Return the (X, Y) coordinate for the center point of the cell that contains the specified text.  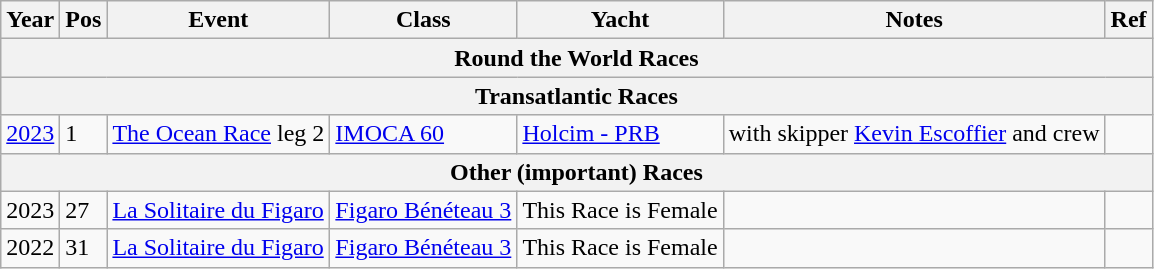
The Ocean Race leg 2 (218, 134)
Other (important) Races (576, 172)
Holcim - PRB (620, 134)
Ref (1128, 20)
27 (84, 210)
31 (84, 248)
Transatlantic Races (576, 96)
IMOCA 60 (424, 134)
Pos (84, 20)
with skipper Kevin Escoffier and crew (914, 134)
Notes (914, 20)
1 (84, 134)
Yacht (620, 20)
Round the World Races (576, 58)
Year (30, 20)
Event (218, 20)
Class (424, 20)
2022 (30, 248)
